Search for the cell housing the specified text and yield its (X, Y) center coordinate. 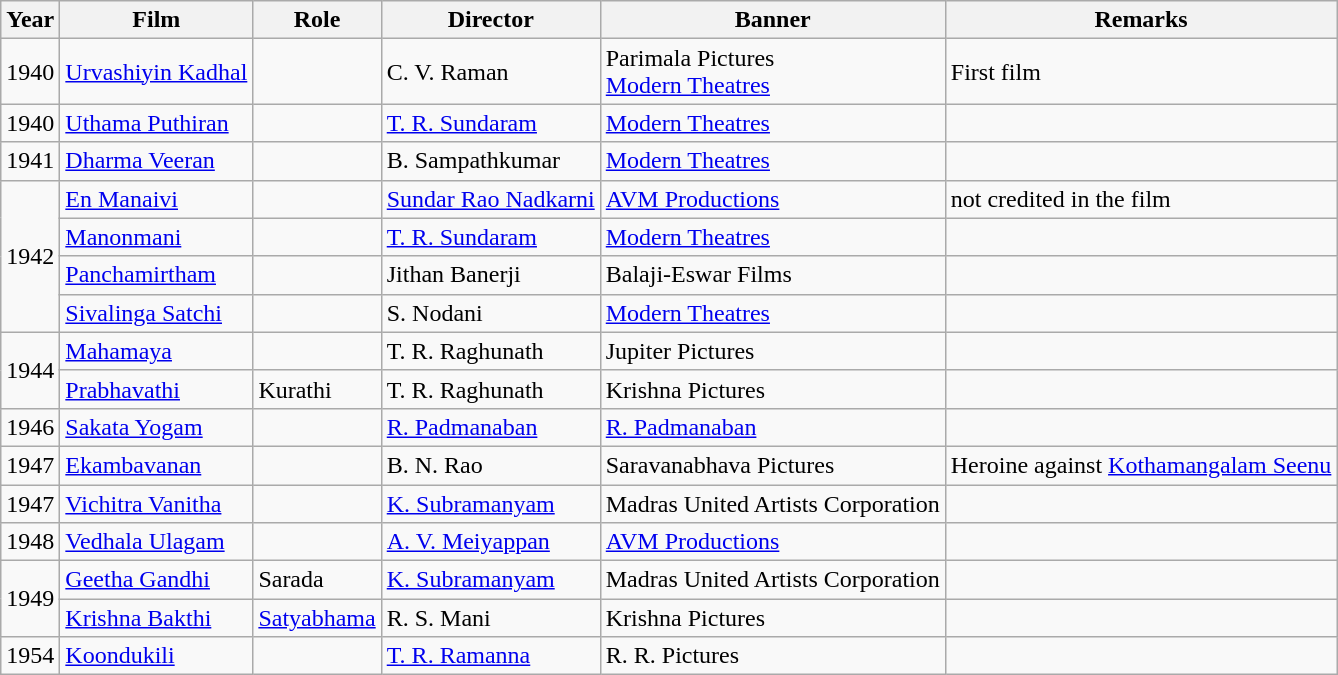
R. R. Pictures (772, 656)
B. N. Rao (490, 465)
Saravanabhava Pictures (772, 465)
Banner (772, 20)
Role (317, 20)
Sarada (317, 580)
Year (30, 20)
1941 (30, 161)
Sivalinga Satchi (156, 313)
Mahamaya (156, 351)
1949 (30, 599)
Remarks (1141, 20)
Prabhavathi (156, 389)
Balaji-Eswar Films (772, 275)
Heroine against Kothamangalam Seenu (1141, 465)
Parimala PicturesModern Theatres (772, 72)
Kurathi (317, 389)
R. S. Mani (490, 618)
Geetha Gandhi (156, 580)
Urvashiyin Kadhal (156, 72)
Sakata Yogam (156, 427)
S. Nodani (490, 313)
B. Sampathkumar (490, 161)
1942 (30, 256)
C. V. Raman (490, 72)
En Manaivi (156, 199)
Satyabhama (317, 618)
Dharma Veeran (156, 161)
Jithan Banerji (490, 275)
Uthama Puthiran (156, 123)
not credited in the film (1141, 199)
Film (156, 20)
Jupiter Pictures (772, 351)
Koondukili (156, 656)
T. R. Ramanna (490, 656)
Manonmani (156, 237)
1948 (30, 542)
Panchamirtham (156, 275)
First film (1141, 72)
1944 (30, 370)
Sundar Rao Nadkarni (490, 199)
Vedhala Ulagam (156, 542)
Director (490, 20)
1954 (30, 656)
Krishna Bakthi (156, 618)
Ekambavanan (156, 465)
1946 (30, 427)
A. V. Meiyappan (490, 542)
Vichitra Vanitha (156, 503)
